Return the (X, Y) coordinate for the center point of the cell that contains the specified text.  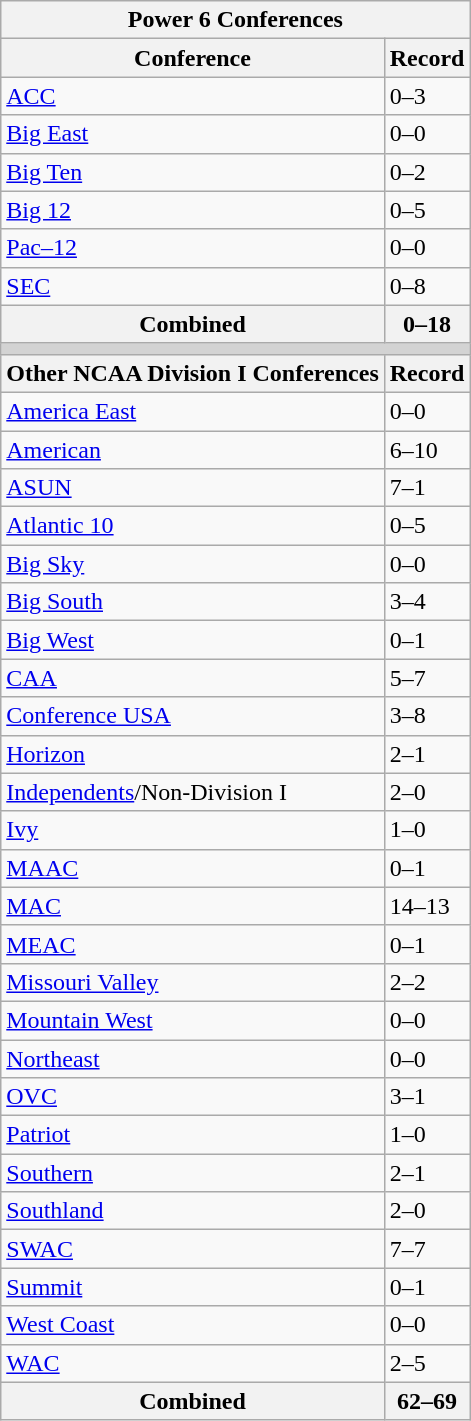
OVC (193, 1097)
ACC (193, 96)
3–4 (427, 602)
2–2 (427, 982)
Summit (193, 1287)
62–69 (427, 1401)
Northeast (193, 1059)
Ivy (193, 830)
6–10 (427, 449)
2–5 (427, 1363)
Big Ten (193, 172)
Conference USA (193, 716)
3–8 (427, 716)
Conference (193, 58)
Big East (193, 134)
5–7 (427, 678)
Southland (193, 1211)
0–3 (427, 96)
ASUN (193, 488)
Power 6 Conferences (236, 20)
Mountain West (193, 1020)
WAC (193, 1363)
Big 12 (193, 210)
7–7 (427, 1249)
Patriot (193, 1135)
14–13 (427, 906)
MEAC (193, 944)
Big South (193, 602)
Independents/Non-Division I (193, 792)
America East (193, 411)
0–18 (427, 324)
American (193, 449)
0–2 (427, 172)
Big West (193, 640)
Missouri Valley (193, 982)
Atlantic 10 (193, 526)
0–8 (427, 286)
SEC (193, 286)
Southern (193, 1173)
Pac–12 (193, 248)
Horizon (193, 754)
MAC (193, 906)
3–1 (427, 1097)
MAAC (193, 868)
CAA (193, 678)
West Coast (193, 1325)
SWAC (193, 1249)
Big Sky (193, 564)
7–1 (427, 488)
Other NCAA Division I Conferences (193, 373)
